Return the [x, y] coordinate for the center point of the cell that contains the specified text.  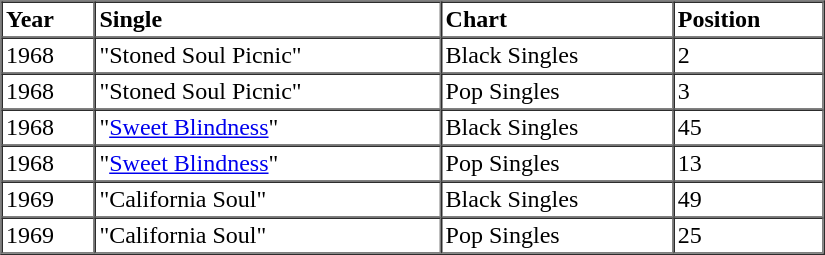
45 [748, 128]
13 [748, 164]
Year [48, 20]
Single [268, 20]
Chart [557, 20]
3 [748, 92]
2 [748, 56]
25 [748, 236]
Position [748, 20]
49 [748, 200]
